Identify which cell holds the provided text, then report its [X, Y] central coordinate. 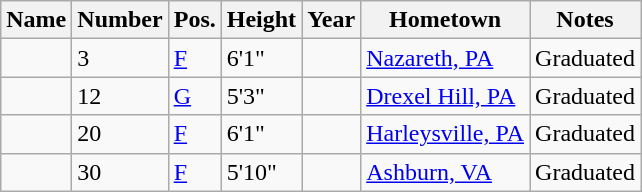
Number [120, 20]
Notes [586, 20]
Height [261, 20]
30 [120, 172]
12 [120, 96]
5'10" [261, 172]
20 [120, 134]
3 [120, 58]
Year [332, 20]
Harleysville, PA [446, 134]
Hometown [446, 20]
Name [36, 20]
5'3" [261, 96]
Pos. [194, 20]
Ashburn, VA [446, 172]
Drexel Hill, PA [446, 96]
G [194, 96]
Nazareth, PA [446, 58]
